Determine the [x, y] coordinate at the center of the cell enclosing the given text.  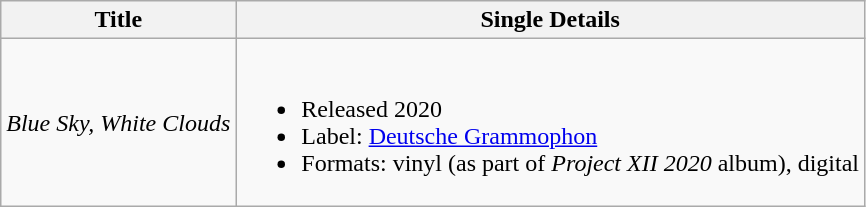
Released 2020Label: Deutsche GrammophonFormats: vinyl (as part of Project XII 2020 album), digital [550, 122]
Title [118, 20]
Single Details [550, 20]
Blue Sky, White Clouds [118, 122]
